Search for the cell housing the specified text and yield its [x, y] center coordinate. 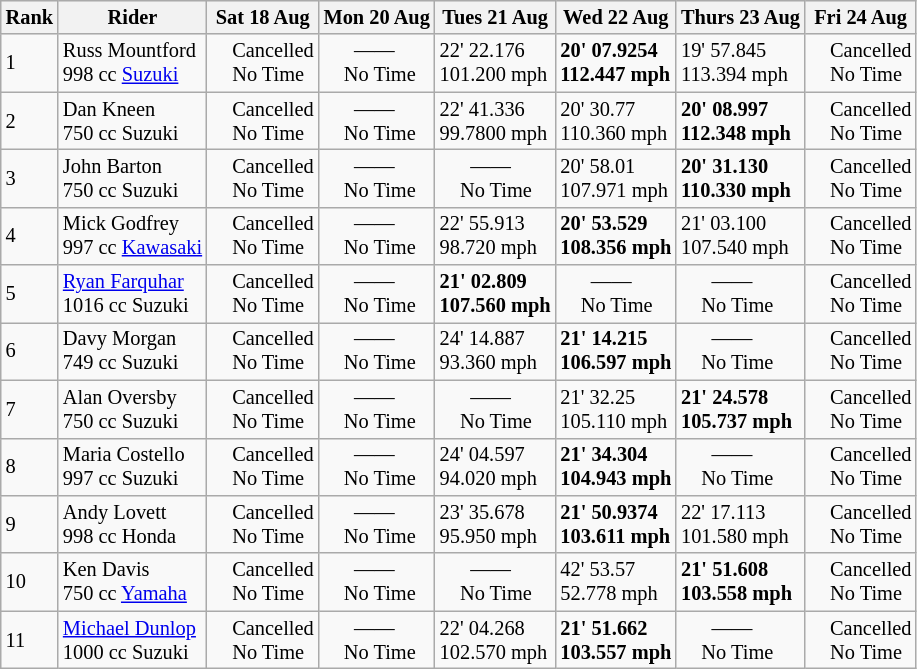
21' 02.809 107.560 mph [496, 294]
21' 34.304 104.943 mph [616, 467]
20' 31.130 110.330 mph [740, 178]
22' 17.113 101.580 mph [740, 524]
22' 41.336 99.7800 mph [496, 121]
22' 22.176 101.200 mph [496, 63]
22' 55.913 98.720 mph [496, 236]
42' 53.57 52.778 mph [616, 582]
7 [30, 409]
Davy Morgan 749 cc Suzuki [132, 351]
20' 07.9254 112.447 mph [616, 63]
20' 53.529 108.356 mph [616, 236]
Wed 22 Aug [616, 17]
Mick Godfrey 997 cc Kawasaki [132, 236]
22' 04.268 102.570 mph [496, 640]
Maria Costello 997 cc Suzuki [132, 467]
20' 30.77 110.360 mph [616, 121]
6 [30, 351]
21' 51.608 103.558 mph [740, 582]
Ken Davis 750 cc Yamaha [132, 582]
1 [30, 63]
24' 14.887 93.360 mph [496, 351]
4 [30, 236]
21' 51.662 103.557 mph [616, 640]
21' 03.100 107.540 mph [740, 236]
Russ Mountford 998 cc Suzuki [132, 63]
John Barton 750 cc Suzuki [132, 178]
Rider [132, 17]
Sat 18 Aug [263, 17]
Dan Kneen 750 cc Suzuki [132, 121]
21' 14.215 106.597 mph [616, 351]
10 [30, 582]
8 [30, 467]
20' 58.01 107.971 mph [616, 178]
24' 04.597 94.020 mph [496, 467]
19' 57.845 113.394 mph [740, 63]
Mon 20 Aug [377, 17]
21' 50.9374 103.611 mph [616, 524]
Andy Lovett 998 cc Honda [132, 524]
Ryan Farquhar 1016 cc Suzuki [132, 294]
21' 24.578 105.737 mph [740, 409]
3 [30, 178]
9 [30, 524]
Tues 21 Aug [496, 17]
5 [30, 294]
Rank [30, 17]
2 [30, 121]
Michael Dunlop 1000 cc Suzuki [132, 640]
20' 08.997 112.348 mph [740, 121]
Alan Oversby 750 cc Suzuki [132, 409]
23' 35.678 95.950 mph [496, 524]
21' 32.25 105.110 mph [616, 409]
11 [30, 640]
Fri 24 Aug [861, 17]
Thurs 23 Aug [740, 17]
